Scan for the cell matching the given text and deliver its [x, y] coordinate at center. 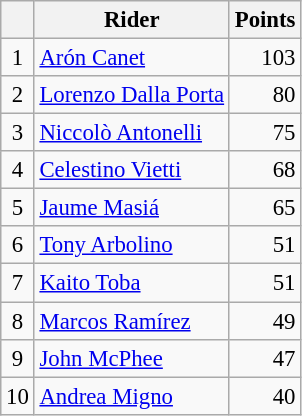
Arón Canet [132, 58]
68 [264, 170]
9 [18, 358]
5 [18, 208]
Kaito Toba [132, 283]
Jaume Masiá [132, 208]
Marcos Ramírez [132, 321]
Lorenzo Dalla Porta [132, 95]
65 [264, 208]
103 [264, 58]
Tony Arbolino [132, 245]
1 [18, 58]
Niccolò Antonelli [132, 133]
2 [18, 95]
47 [264, 358]
7 [18, 283]
40 [264, 396]
49 [264, 321]
4 [18, 170]
John McPhee [132, 358]
6 [18, 245]
75 [264, 133]
Rider [132, 20]
10 [18, 396]
8 [18, 321]
80 [264, 95]
Points [264, 20]
3 [18, 133]
Celestino Vietti [132, 170]
Andrea Migno [132, 396]
